Provide the [X, Y] coordinate of the cell's center where the given text is located.  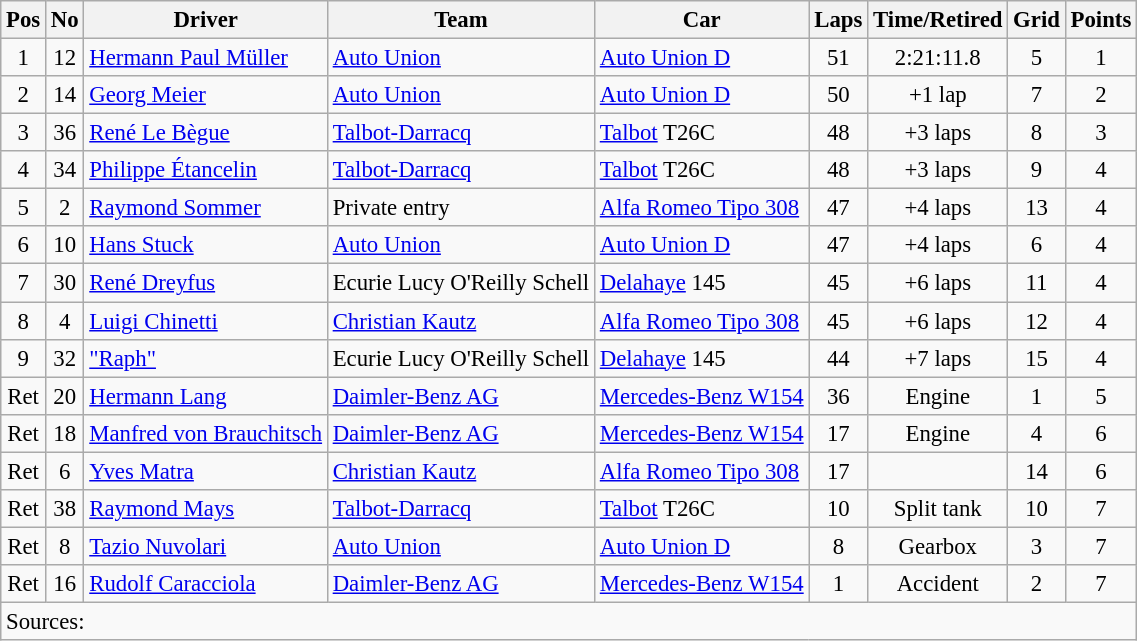
Split tank [938, 509]
René Dreyfus [206, 283]
Car [701, 20]
Pos [24, 20]
René Le Bègue [206, 133]
Manfred von Brauchitsch [206, 433]
51 [838, 58]
Hermann Lang [206, 396]
Sources: [569, 621]
+1 lap [938, 95]
No [65, 20]
15 [1036, 358]
Laps [838, 20]
Private entry [460, 208]
16 [65, 584]
44 [838, 358]
2:21:11.8 [938, 58]
+7 laps [938, 358]
11 [1036, 283]
Time/Retired [938, 20]
Yves Matra [206, 471]
Raymond Mays [206, 509]
Tazio Nuvolari [206, 546]
Team [460, 20]
Points [1100, 20]
32 [65, 358]
Grid [1036, 20]
Hans Stuck [206, 245]
Georg Meier [206, 95]
Raymond Sommer [206, 208]
18 [65, 433]
Driver [206, 20]
Luigi Chinetti [206, 321]
50 [838, 95]
Rudolf Caracciola [206, 584]
13 [1036, 208]
Accident [938, 584]
"Raph" [206, 358]
30 [65, 283]
38 [65, 509]
Gearbox [938, 546]
Philippe Étancelin [206, 170]
34 [65, 170]
20 [65, 396]
Hermann Paul Müller [206, 58]
